Extract the (x, y) coordinate from the center of the cell holding the provided text.  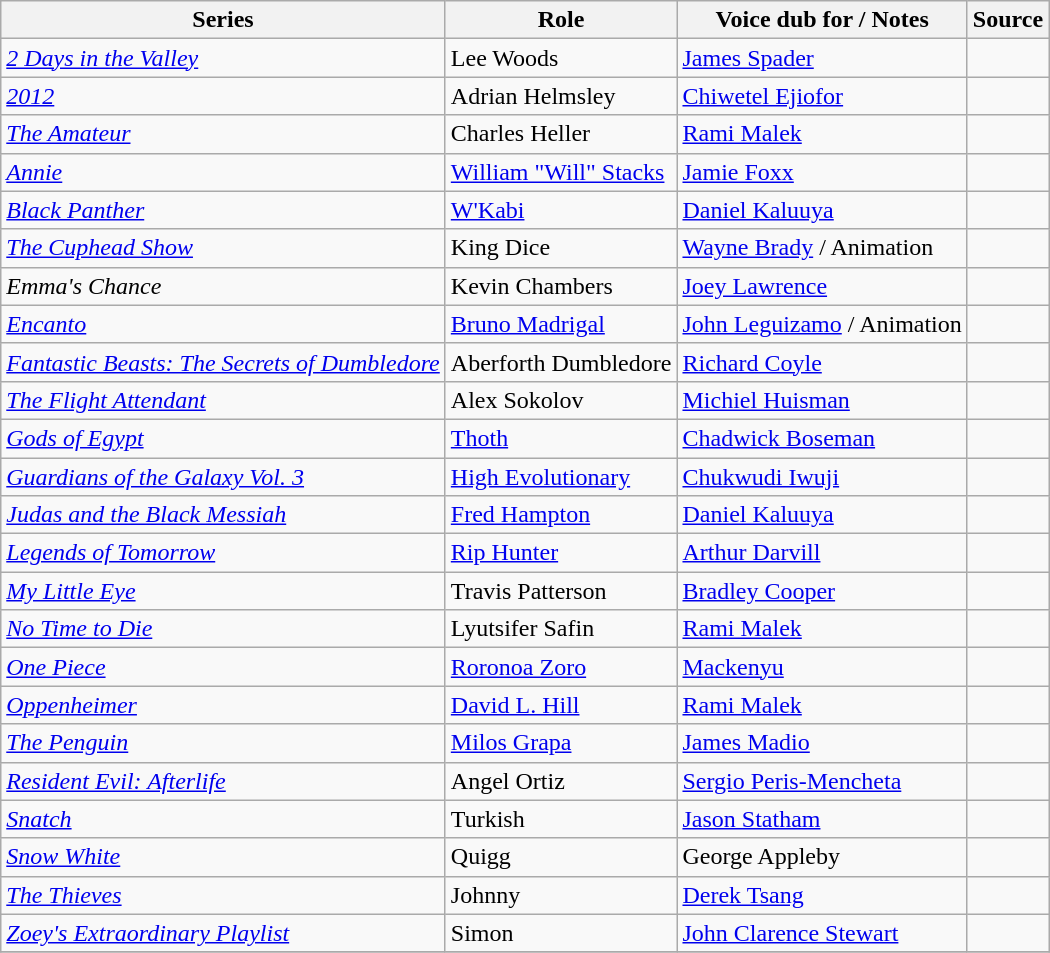
Jamie Foxx (822, 172)
Johnny (561, 895)
Thoth (561, 438)
Annie (224, 172)
William "Will" Stacks (561, 172)
2 Days in the Valley (224, 58)
Angel Ortiz (561, 781)
Lee Woods (561, 58)
Black Panther (224, 210)
The Thieves (224, 895)
One Piece (224, 667)
Milos Grapa (561, 743)
Snatch (224, 819)
High Evolutionary (561, 477)
Bruno Madrigal (561, 324)
John Clarence Stewart (822, 933)
The Amateur (224, 134)
Fred Hampton (561, 515)
Alex Sokolov (561, 400)
Derek Tsang (822, 895)
Sergio Peris-Mencheta (822, 781)
The Cuphead Show (224, 248)
Rip Hunter (561, 553)
Encanto (224, 324)
Resident Evil: Afterlife (224, 781)
Kevin Chambers (561, 286)
Charles Heller (561, 134)
Turkish (561, 819)
Fantastic Beasts: The Secrets of Dumbledore (224, 362)
Role (561, 20)
Source (1008, 20)
Travis Patterson (561, 591)
Series (224, 20)
2012 (224, 96)
George Appleby (822, 857)
No Time to Die (224, 629)
The Flight Attendant (224, 400)
Mackenyu (822, 667)
Michiel Huisman (822, 400)
Zoey's Extraordinary Playlist (224, 933)
Emma's Chance (224, 286)
Snow White (224, 857)
Chiwetel Ejiofor (822, 96)
Richard Coyle (822, 362)
The Penguin (224, 743)
Roronoa Zoro (561, 667)
Jason Statham (822, 819)
Simon (561, 933)
David L. Hill (561, 705)
Oppenheimer (224, 705)
King Dice (561, 248)
Gods of Egypt (224, 438)
Wayne Brady / Animation (822, 248)
Judas and the Black Messiah (224, 515)
John Leguizamo / Animation (822, 324)
Bradley Cooper (822, 591)
Quigg (561, 857)
Lyutsifer Safin (561, 629)
James Spader (822, 58)
Arthur Darvill (822, 553)
Guardians of the Galaxy Vol. 3 (224, 477)
Legends of Tomorrow (224, 553)
Chadwick Boseman (822, 438)
James Madio (822, 743)
W'Kabi (561, 210)
Aberforth Dumbledore (561, 362)
My Little Eye (224, 591)
Joey Lawrence (822, 286)
Adrian Helmsley (561, 96)
Chukwudi Iwuji (822, 477)
Voice dub for / Notes (822, 20)
